Determine the [x, y] coordinate at the center of the cell enclosing the given text.  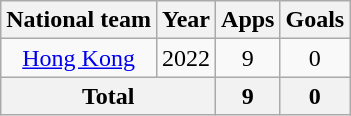
National team [79, 20]
Hong Kong [79, 58]
Apps [248, 20]
Goals [315, 20]
2022 [186, 58]
Year [186, 20]
Total [108, 96]
